Locate the cell with the specified text and output its [x, y] center coordinate. 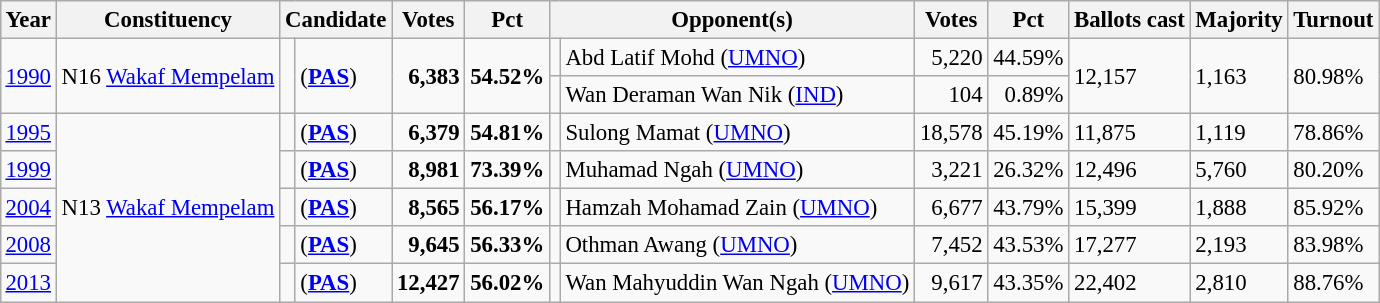
N16 Wakaf Mempelam [168, 76]
18,578 [952, 133]
Othman Awang (UMNO) [738, 245]
54.81% [508, 133]
73.39% [508, 170]
3,221 [952, 170]
1,119 [1239, 133]
56.33% [508, 245]
Wan Mahyuddin Wan Ngah (UMNO) [738, 283]
6,379 [428, 133]
80.20% [1334, 170]
6,383 [428, 76]
Opponent(s) [732, 20]
Ballots cast [1130, 20]
1999 [28, 170]
83.98% [1334, 245]
2008 [28, 245]
26.32% [1028, 170]
5,760 [1239, 170]
56.17% [508, 208]
80.98% [1334, 76]
Abd Latif Mohd (UMNO) [738, 57]
Majority [1239, 20]
17,277 [1130, 245]
7,452 [952, 245]
1,888 [1239, 208]
2,810 [1239, 283]
43.53% [1028, 245]
0.89% [1028, 95]
Candidate [336, 20]
22,402 [1130, 283]
9,617 [952, 283]
2004 [28, 208]
6,677 [952, 208]
Muhamad Ngah (UMNO) [738, 170]
2,193 [1239, 245]
1990 [28, 76]
11,875 [1130, 133]
Hamzah Mohamad Zain (UMNO) [738, 208]
78.86% [1334, 133]
54.52% [508, 76]
43.79% [1028, 208]
Year [28, 20]
12,157 [1130, 76]
12,496 [1130, 170]
2013 [28, 283]
45.19% [1028, 133]
Wan Deraman Wan Nik (IND) [738, 95]
88.76% [1334, 283]
8,981 [428, 170]
Sulong Mamat (UMNO) [738, 133]
12,427 [428, 283]
Constituency [168, 20]
1995 [28, 133]
104 [952, 95]
N13 Wakaf Mempelam [168, 208]
56.02% [508, 283]
9,645 [428, 245]
43.35% [1028, 283]
5,220 [952, 57]
Turnout [1334, 20]
15,399 [1130, 208]
1,163 [1239, 76]
85.92% [1334, 208]
8,565 [428, 208]
44.59% [1028, 57]
